Locate the cell with the specified text and output its (X, Y) center coordinate. 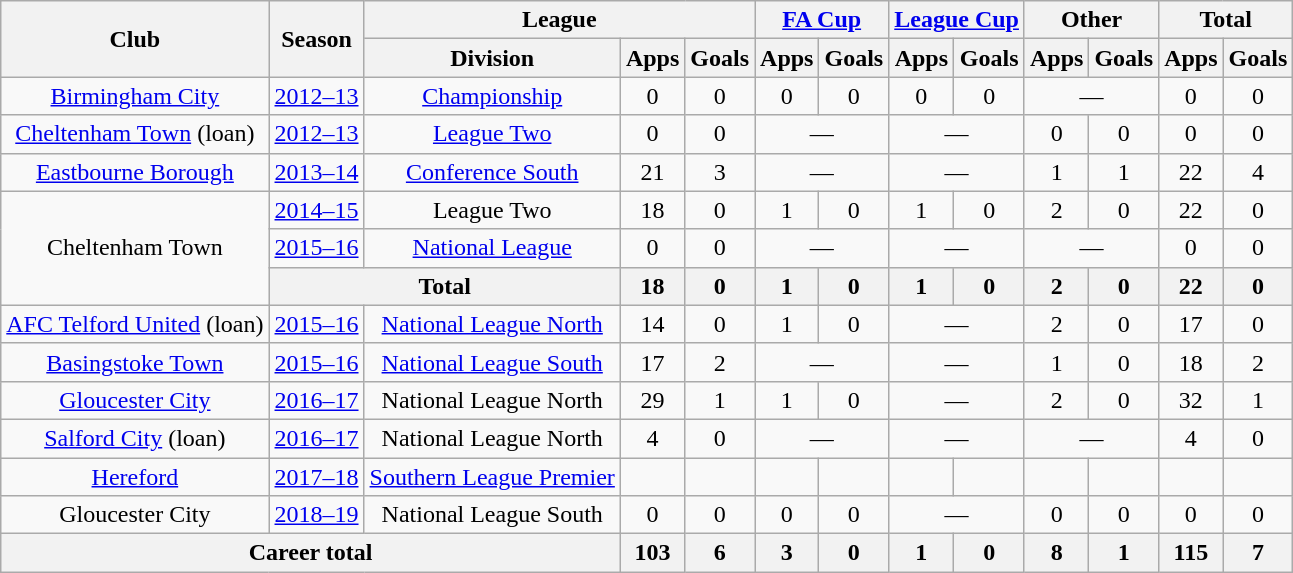
21 (652, 172)
32 (1191, 400)
League Cup (957, 20)
Other (1091, 20)
2014–15 (316, 210)
2013–14 (316, 172)
League (559, 20)
Basingstoke Town (135, 362)
115 (1191, 553)
AFC Telford United (loan) (135, 324)
Hereford (135, 477)
Championship (492, 96)
Club (135, 39)
Cheltenham Town (loan) (135, 134)
7 (1258, 553)
FA Cup (822, 20)
Birmingham City (135, 96)
14 (652, 324)
Southern League Premier (492, 477)
8 (1056, 553)
Division (492, 58)
6 (720, 553)
Salford City (loan) (135, 438)
29 (652, 400)
Cheltenham Town (135, 248)
2018–19 (316, 515)
2017–18 (316, 477)
Season (316, 39)
Career total (311, 553)
103 (652, 553)
Conference South (492, 172)
National League (492, 248)
Eastbourne Borough (135, 172)
